Identify which cell holds the provided text, then report its [X, Y] central coordinate. 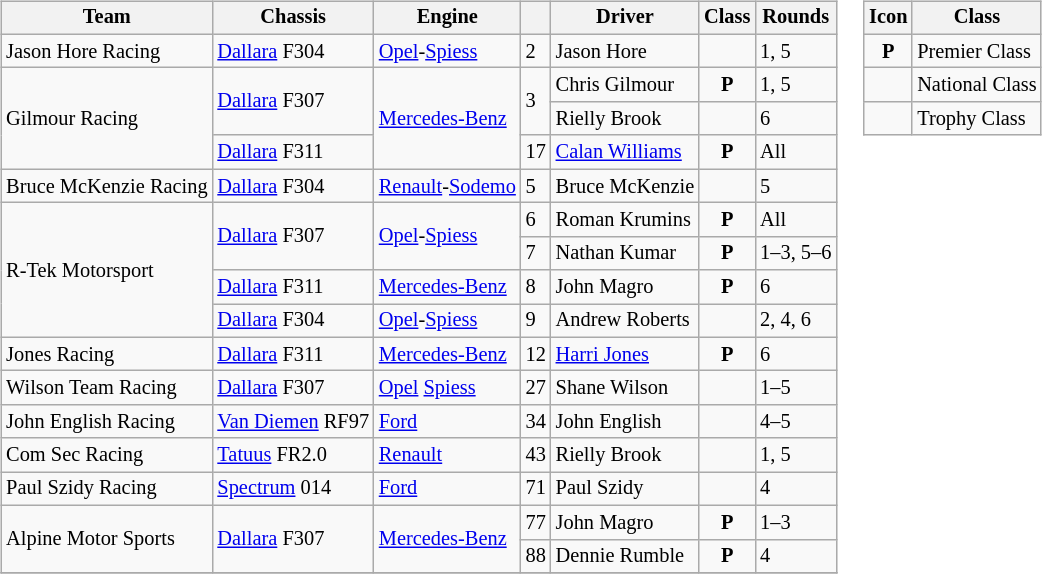
2 [536, 51]
43 [536, 455]
Jason Hore Racing [106, 51]
Rounds [796, 18]
Paul Szidy Racing [106, 489]
9 [536, 321]
Spectrum 014 [292, 489]
8 [536, 287]
Nathan Kumar [625, 253]
Dennie Rumble [625, 556]
Engine [448, 18]
Opel Spiess [448, 388]
7 [536, 253]
Chris Gilmour [625, 85]
Icon [888, 18]
Premier Class [976, 51]
71 [536, 489]
17 [536, 152]
77 [536, 522]
R-Tek Motorsport [106, 270]
12 [536, 354]
Andrew Roberts [625, 321]
4–5 [796, 422]
Renault [448, 455]
27 [536, 388]
Bruce McKenzie [625, 186]
Gilmour Racing [106, 118]
John English [625, 422]
Van Diemen RF97 [292, 422]
Team [106, 18]
Tatuus FR2.0 [292, 455]
1–3 [796, 522]
34 [536, 422]
Wilson Team Racing [106, 388]
2, 4, 6 [796, 321]
Chassis [292, 18]
Paul Szidy [625, 489]
Driver [625, 18]
Renault-Sodemo [448, 186]
Alpine Motor Sports [106, 538]
Harri Jones [625, 354]
National Class [976, 85]
Com Sec Racing [106, 455]
88 [536, 556]
Trophy Class [976, 119]
Calan Williams [625, 152]
3 [536, 102]
John English Racing [106, 422]
1–3, 5–6 [796, 253]
Roman Krumins [625, 220]
Jones Racing [106, 354]
1–5 [796, 388]
Bruce McKenzie Racing [106, 186]
Jason Hore [625, 51]
Shane Wilson [625, 388]
